Provide the [X, Y] coordinate of the cell's center where the given text is located.  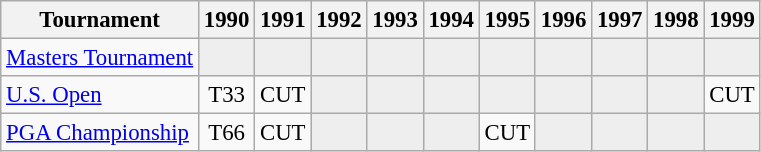
T33 [227, 95]
T66 [227, 133]
PGA Championship [100, 133]
Tournament [100, 20]
1997 [620, 20]
U.S. Open [100, 95]
1996 [563, 20]
1994 [451, 20]
1999 [732, 20]
1990 [227, 20]
1993 [395, 20]
1991 [283, 20]
Masters Tournament [100, 58]
1992 [339, 20]
1995 [507, 20]
1998 [676, 20]
